Extract the (X, Y) coordinate from the center of the cell holding the provided text.  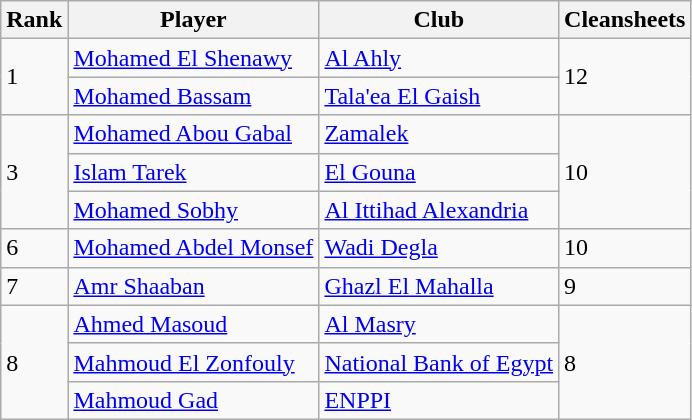
National Bank of Egypt (439, 362)
Rank (34, 20)
Mohamed Sobhy (194, 210)
Ghazl El Mahalla (439, 286)
Al Masry (439, 324)
Mohamed El Shenawy (194, 58)
Player (194, 20)
Mohamed Abou Gabal (194, 134)
6 (34, 248)
Ahmed Masoud (194, 324)
Mahmoud Gad (194, 400)
1 (34, 77)
El Gouna (439, 172)
Mahmoud El Zonfouly (194, 362)
ENPPI (439, 400)
Mohamed Bassam (194, 96)
Islam Tarek (194, 172)
Al Ittihad Alexandria (439, 210)
Zamalek (439, 134)
Al Ahly (439, 58)
Tala'ea El Gaish (439, 96)
Club (439, 20)
Mohamed Abdel Monsef (194, 248)
Cleansheets (625, 20)
Amr Shaaban (194, 286)
12 (625, 77)
Wadi Degla (439, 248)
9 (625, 286)
7 (34, 286)
3 (34, 172)
